Identify which cell holds the provided text, then report its (x, y) central coordinate. 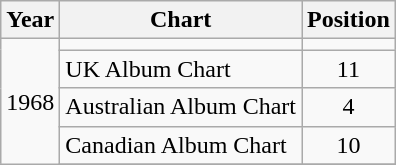
Canadian Album Chart (181, 145)
UK Album Chart (181, 69)
10 (349, 145)
4 (349, 107)
Australian Album Chart (181, 107)
11 (349, 69)
Year (30, 20)
1968 (30, 102)
Position (349, 20)
Chart (181, 20)
